Extract the [x, y] coordinate from the center of the cell holding the provided text.  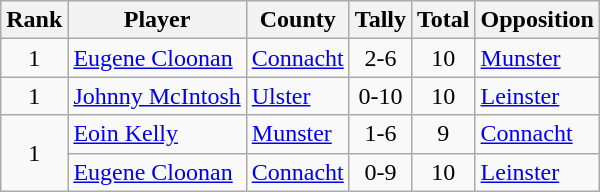
Johnny McIntosh [157, 96]
Opposition [537, 20]
Rank [34, 20]
Tally [380, 20]
Player [157, 20]
0-10 [380, 96]
1-6 [380, 134]
9 [444, 134]
2-6 [380, 58]
0-9 [380, 172]
County [298, 20]
Total [444, 20]
Ulster [298, 96]
Eoin Kelly [157, 134]
